From the cell containing the given text, extract its center point as (x, y) coordinate. 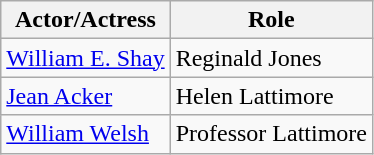
Professor Lattimore (271, 134)
William E. Shay (86, 58)
Reginald Jones (271, 58)
Helen Lattimore (271, 96)
Role (271, 20)
Jean Acker (86, 96)
William Welsh (86, 134)
Actor/Actress (86, 20)
